From the cell containing the given text, extract its center point as (x, y) coordinate. 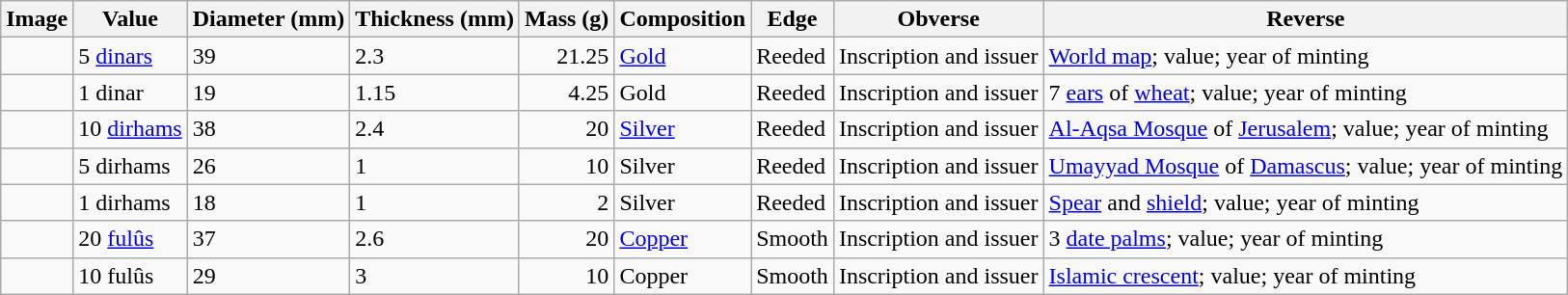
4.25 (566, 93)
Spear and shield; value; year of minting (1306, 202)
Umayyad Mosque of Damascus; value; year of minting (1306, 166)
Reverse (1306, 19)
1 dirhams (130, 202)
1.15 (435, 93)
37 (268, 239)
Diameter (mm) (268, 19)
Al-Aqsa Mosque of Jerusalem; value; year of minting (1306, 129)
2.6 (435, 239)
29 (268, 276)
3 (435, 276)
7 ears of wheat; value; year of minting (1306, 93)
10 fulûs (130, 276)
38 (268, 129)
5 dinars (130, 56)
26 (268, 166)
1 dinar (130, 93)
Thickness (mm) (435, 19)
Value (130, 19)
Composition (683, 19)
21.25 (566, 56)
Edge (793, 19)
2.3 (435, 56)
10 dirhams (130, 129)
World map; value; year of minting (1306, 56)
Obverse (938, 19)
Islamic crescent; value; year of minting (1306, 276)
2.4 (435, 129)
5 dirhams (130, 166)
19 (268, 93)
2 (566, 202)
Image (37, 19)
18 (268, 202)
39 (268, 56)
Mass (g) (566, 19)
20 fulûs (130, 239)
3 date palms; value; year of minting (1306, 239)
